Capture the cell that displays the provided text and extract its (x, y) central coordinate. 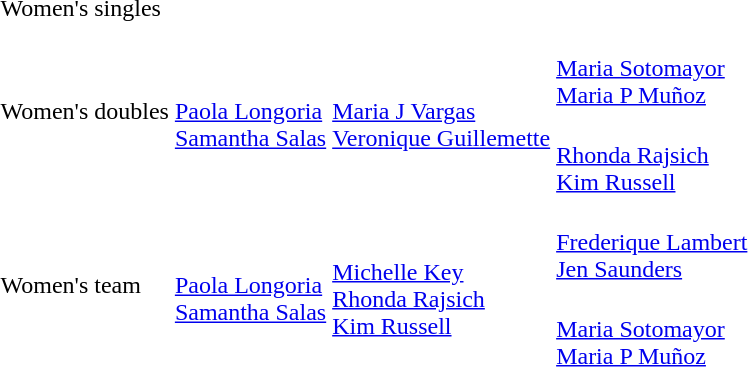
Maria J VargasVeronique Guillemette (442, 112)
Paola LongoriaSamantha Salas (250, 112)
